Find where the given text appears and provide that cell's center as (X, Y) coordinate. 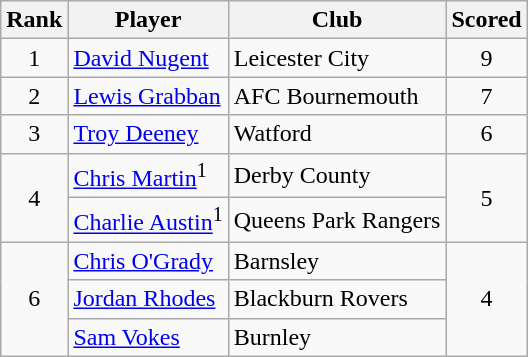
Charlie Austin1 (148, 220)
Jordan Rhodes (148, 299)
7 (486, 96)
Queens Park Rangers (337, 220)
Leicester City (337, 58)
Chris O'Grady (148, 261)
AFC Bournemouth (337, 96)
Chris Martin1 (148, 176)
Club (337, 20)
Watford (337, 134)
Barnsley (337, 261)
Scored (486, 20)
1 (34, 58)
3 (34, 134)
Rank (34, 20)
Derby County (337, 176)
Burnley (337, 337)
Blackburn Rovers (337, 299)
Sam Vokes (148, 337)
5 (486, 198)
9 (486, 58)
Lewis Grabban (148, 96)
Player (148, 20)
Troy Deeney (148, 134)
David Nugent (148, 58)
2 (34, 96)
